Identify which cell holds the provided text, then report its [x, y] central coordinate. 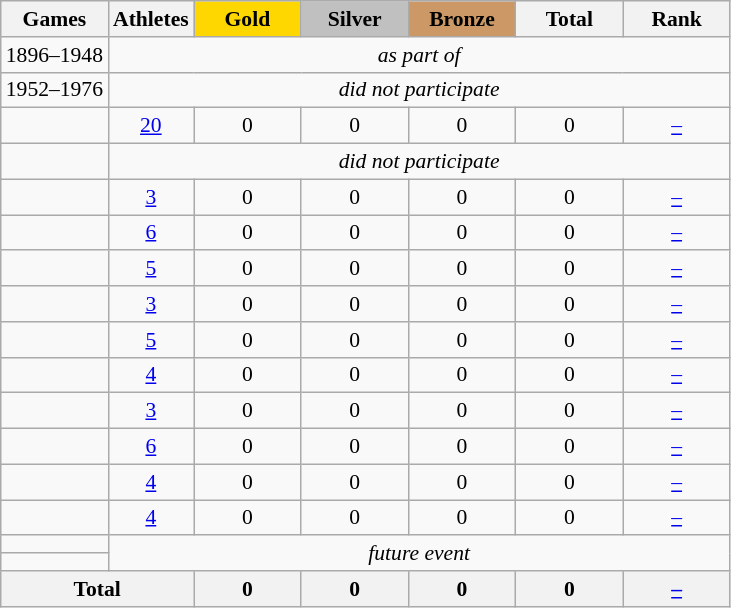
1952–1976 [54, 90]
Rank [676, 19]
Silver [354, 19]
Games [54, 19]
Bronze [462, 19]
future event [419, 554]
Gold [248, 19]
20 [151, 126]
as part of [419, 55]
1896–1948 [54, 55]
Athletes [151, 19]
